Provide the [x, y] coordinate of the cell's center where the given text is located.  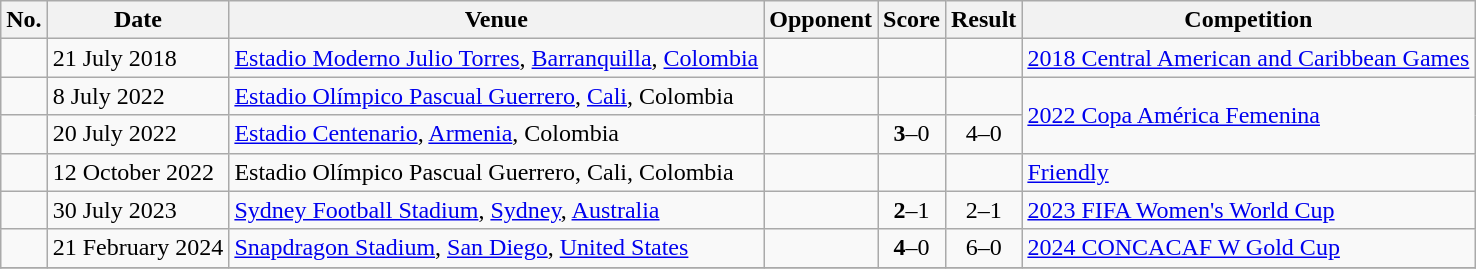
3–0 [912, 134]
Sydney Football Stadium, Sydney, Australia [496, 210]
Estadio Centenario, Armenia, Colombia [496, 134]
2024 CONCACAF W Gold Cup [1248, 248]
2018 Central American and Caribbean Games [1248, 58]
20 July 2022 [138, 134]
Date [138, 20]
21 February 2024 [138, 248]
2022 Copa América Femenina [1248, 115]
6–0 [983, 248]
Friendly [1248, 172]
Venue [496, 20]
21 July 2018 [138, 58]
Result [983, 20]
2023 FIFA Women's World Cup [1248, 210]
30 July 2023 [138, 210]
Opponent [821, 20]
12 October 2022 [138, 172]
Score [912, 20]
Competition [1248, 20]
No. [24, 20]
Snapdragon Stadium, San Diego, United States [496, 248]
8 July 2022 [138, 96]
Estadio Moderno Julio Torres, Barranquilla, Colombia [496, 58]
